Locate the cell with the specified text and output its (x, y) center coordinate. 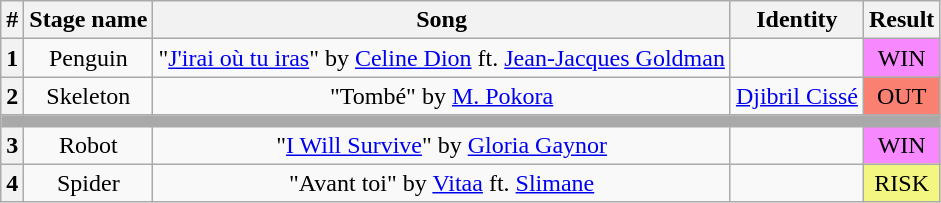
OUT (901, 96)
1 (12, 58)
Skeleton (88, 96)
RISK (901, 183)
3 (12, 145)
Spider (88, 183)
"J'irai où tu iras" by Celine Dion ft. Jean-Jacques Goldman (442, 58)
Identity (796, 20)
Robot (88, 145)
# (12, 20)
Result (901, 20)
Penguin (88, 58)
Djibril Cissé (796, 96)
4 (12, 183)
"Tombé" by M. Pokora (442, 96)
"I Will Survive" by Gloria Gaynor (442, 145)
Song (442, 20)
"Avant toi" by Vitaa ft. Slimane (442, 183)
2 (12, 96)
Stage name (88, 20)
